Scan for the cell matching the given text and deliver its (x, y) coordinate at center. 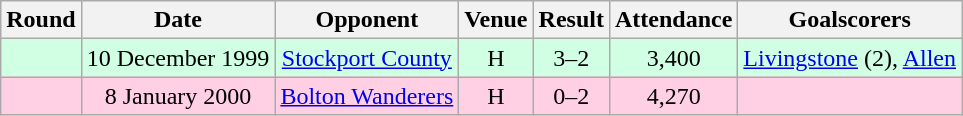
Bolton Wanderers (367, 96)
Goalscorers (850, 20)
Opponent (367, 20)
Date (178, 20)
3,400 (673, 58)
3–2 (571, 58)
Attendance (673, 20)
10 December 1999 (178, 58)
4,270 (673, 96)
Round (41, 20)
Stockport County (367, 58)
8 January 2000 (178, 96)
0–2 (571, 96)
Livingstone (2), Allen (850, 58)
Venue (496, 20)
Result (571, 20)
